Search for the cell housing the specified text and yield its [x, y] center coordinate. 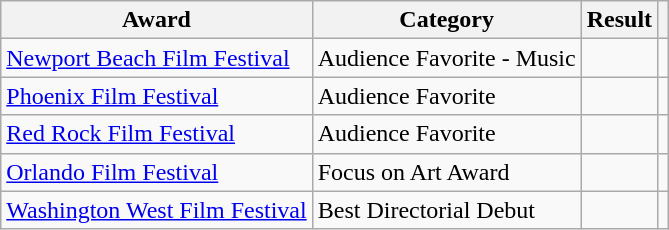
Phoenix Film Festival [156, 96]
Result [619, 20]
Red Rock Film Festival [156, 134]
Orlando Film Festival [156, 172]
Award [156, 20]
Best Directorial Debut [446, 210]
Newport Beach Film Festival [156, 58]
Category [446, 20]
Focus on Art Award [446, 172]
Audience Favorite - Music [446, 58]
Washington West Film Festival [156, 210]
